Return (x, y) of the center of cell containing provided text 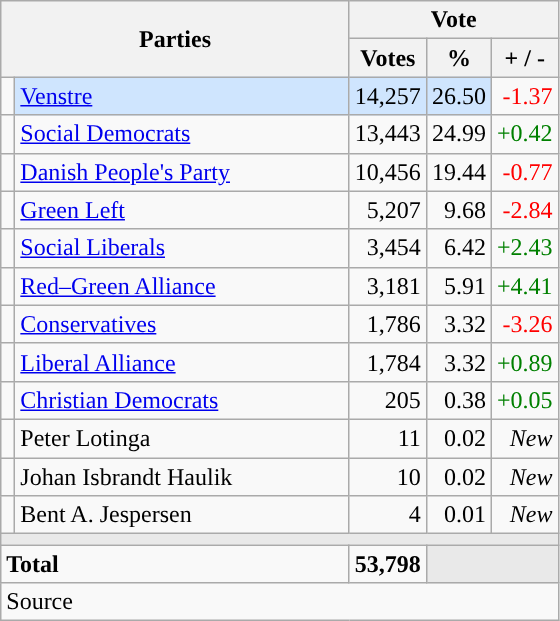
26.50 (458, 96)
% (458, 58)
Danish People's Party (182, 172)
+0.05 (524, 400)
Green Left (182, 210)
10,456 (388, 172)
Venstre (182, 96)
13,443 (388, 134)
4 (388, 515)
Liberal Alliance (182, 362)
-1.37 (524, 96)
10 (388, 477)
11 (388, 438)
3,181 (388, 286)
14,257 (388, 96)
Red–Green Alliance (182, 286)
5.91 (458, 286)
+ / - (524, 58)
9.68 (458, 210)
Social Democrats (182, 134)
-2.84 (524, 210)
+2.43 (524, 248)
Peter Lotinga (182, 438)
19.44 (458, 172)
53,798 (388, 564)
+4.41 (524, 286)
5,207 (388, 210)
0.01 (458, 515)
205 (388, 400)
+0.42 (524, 134)
Bent A. Jespersen (182, 515)
Conservatives (182, 324)
Social Liberals (182, 248)
1,786 (388, 324)
-0.77 (524, 172)
Vote (454, 20)
Total (176, 564)
Source (280, 602)
24.99 (458, 134)
Votes (388, 58)
Johan Isbrandt Haulik (182, 477)
3,454 (388, 248)
1,784 (388, 362)
0.38 (458, 400)
Christian Democrats (182, 400)
6.42 (458, 248)
+0.89 (524, 362)
-3.26 (524, 324)
Parties (176, 39)
